From the cell containing the given text, extract its center point as (x, y) coordinate. 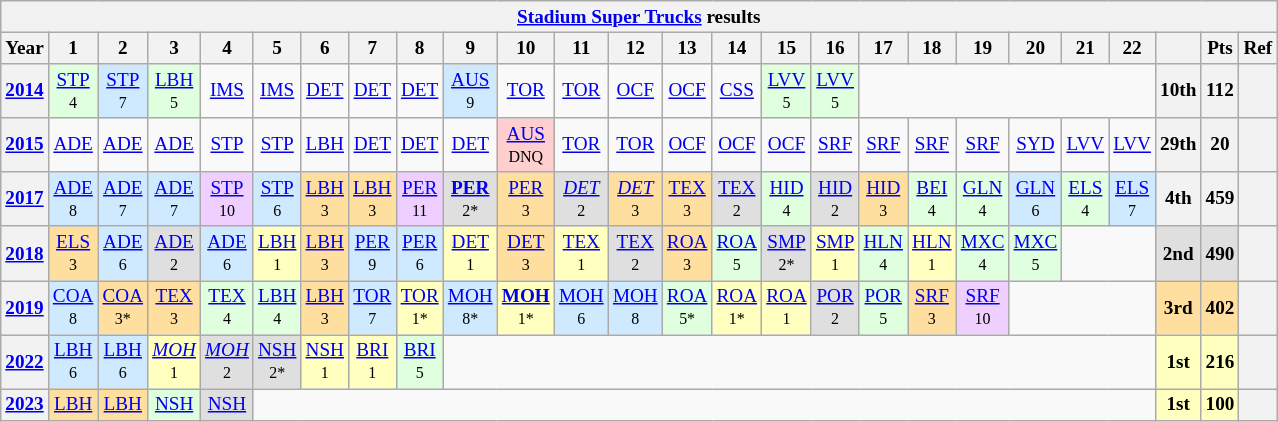
10 (526, 48)
ROA5 (737, 253)
2018 (25, 253)
HID3 (884, 199)
STP10 (228, 199)
PER9 (373, 253)
LBH5 (174, 91)
CSS (737, 91)
MXC5 (1036, 253)
29th (1178, 145)
NSH2* (277, 362)
BEI4 (932, 199)
GLN6 (1036, 199)
2015 (25, 145)
PER2* (470, 199)
STP4 (73, 91)
TOR7 (373, 307)
459 (1220, 199)
7 (373, 48)
TEX1 (581, 253)
BRI5 (420, 362)
14 (737, 48)
PER6 (420, 253)
HLN4 (884, 253)
8 (420, 48)
402 (1220, 307)
2022 (25, 362)
19 (982, 48)
COA8 (73, 307)
2 (123, 48)
SYD (1036, 145)
TEX4 (228, 307)
SMP1 (835, 253)
Stadium Super Trucks results (639, 17)
18 (932, 48)
ROA3 (687, 253)
POR2 (835, 307)
LBH4 (277, 307)
22 (1132, 48)
ROA1 (787, 307)
100 (1220, 405)
3 (174, 48)
MOH8* (470, 307)
21 (1086, 48)
AUS9 (470, 91)
Year (25, 48)
9 (470, 48)
NSH1 (325, 362)
4th (1178, 199)
LBH1 (277, 253)
5 (277, 48)
MOH2 (228, 362)
216 (1220, 362)
6 (325, 48)
GLN4 (982, 199)
SRF10 (982, 307)
DET1 (470, 253)
ROA5* (687, 307)
1 (73, 48)
HID4 (787, 199)
SMP2* (787, 253)
ADE2 (174, 253)
MOH8 (635, 307)
DET2 (581, 199)
2nd (1178, 253)
Ref (1258, 48)
BRI1 (373, 362)
11 (581, 48)
12 (635, 48)
MOH1* (526, 307)
AUSDNQ (526, 145)
2014 (25, 91)
17 (884, 48)
STP7 (123, 91)
16 (835, 48)
ELS3 (73, 253)
MOH1 (174, 362)
HID2 (835, 199)
Pts (1220, 48)
490 (1220, 253)
2023 (25, 405)
ROA1* (737, 307)
HLN1 (932, 253)
ELS4 (1086, 199)
SRF3 (932, 307)
PER11 (420, 199)
112 (1220, 91)
PER3 (526, 199)
ADE8 (73, 199)
13 (687, 48)
10th (1178, 91)
15 (787, 48)
2019 (25, 307)
TOR1* (420, 307)
MXC4 (982, 253)
POR5 (884, 307)
STP6 (277, 199)
3rd (1178, 307)
ELS7 (1132, 199)
2017 (25, 199)
4 (228, 48)
COA3* (123, 307)
MOH6 (581, 307)
